Search for the cell housing the specified text and yield its (x, y) center coordinate. 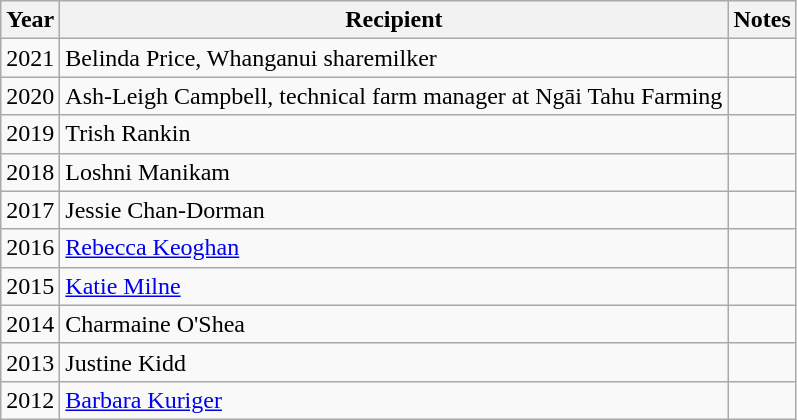
Notes (762, 20)
Ash-Leigh Campbell, technical farm manager at Ngāi Tahu Farming (394, 96)
Recipient (394, 20)
2019 (30, 134)
Barbara Kuriger (394, 400)
2016 (30, 248)
Charmaine O'Shea (394, 324)
2021 (30, 58)
2015 (30, 286)
2012 (30, 400)
Katie Milne (394, 286)
Trish Rankin (394, 134)
Year (30, 20)
Jessie Chan-Dorman (394, 210)
2013 (30, 362)
2018 (30, 172)
2014 (30, 324)
Justine Kidd (394, 362)
Belinda Price, Whanganui sharemilker (394, 58)
2017 (30, 210)
2020 (30, 96)
Rebecca Keoghan (394, 248)
Loshni Manikam (394, 172)
